Pinpoint the cell where the given text exists, returning its [X, Y] midpoint coordinate. 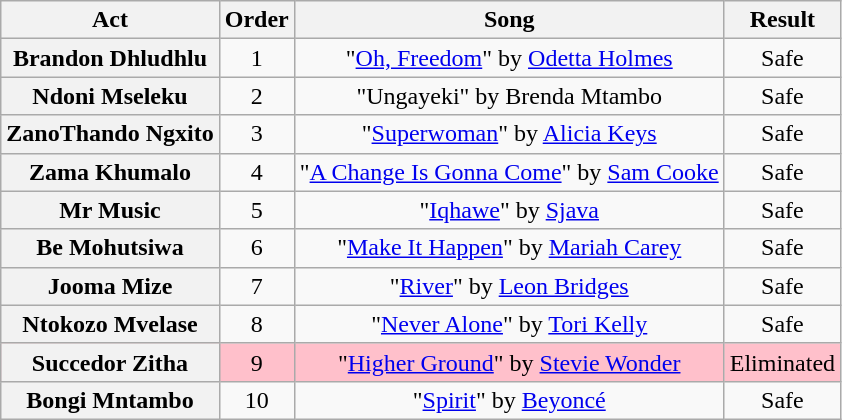
"Superwoman" by Alicia Keys [509, 134]
"A Change Is Gonna Come" by Sam Cooke [509, 172]
9 [256, 362]
"Ungayeki" by Brenda Mtambo [509, 96]
ZanoThando Ngxito [110, 134]
Ndoni Mseleku [110, 96]
"Never Alone" by Tori Kelly [509, 324]
Jooma Mize [110, 286]
Song [509, 20]
"Higher Ground" by Stevie Wonder [509, 362]
1 [256, 58]
2 [256, 96]
8 [256, 324]
10 [256, 400]
"Iqhawe" by Sjava [509, 210]
Bongi Mntambo [110, 400]
Order [256, 20]
3 [256, 134]
Be Mohutsiwa [110, 248]
Zama Khumalo [110, 172]
"Make It Happen" by Mariah Carey [509, 248]
Succedor Zitha [110, 362]
Ntokozo Mvelase [110, 324]
Brandon Dhludhlu [110, 58]
5 [256, 210]
Act [110, 20]
"Spirit" by Beyoncé [509, 400]
6 [256, 248]
4 [256, 172]
Eliminated [782, 362]
Result [782, 20]
7 [256, 286]
"Oh, Freedom" by Odetta Holmes [509, 58]
"River" by Leon Bridges [509, 286]
Mr Music [110, 210]
